Extract the (x, y) coordinate from the center of the cell holding the provided text.  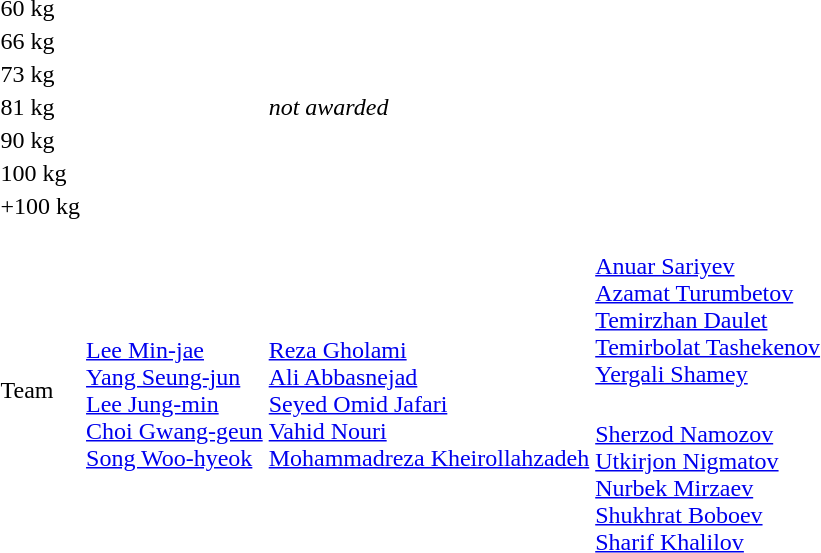
not awarded (429, 107)
